Search for the cell housing the specified text and yield its [x, y] center coordinate. 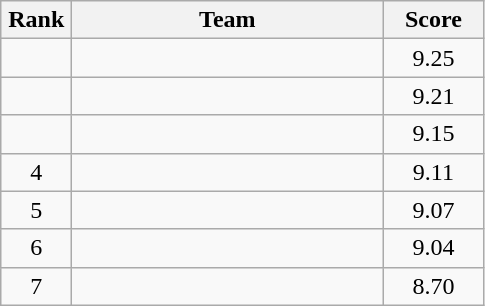
7 [36, 286]
6 [36, 248]
Score [434, 20]
9.04 [434, 248]
Rank [36, 20]
9.15 [434, 134]
8.70 [434, 286]
4 [36, 172]
Team [228, 20]
5 [36, 210]
9.11 [434, 172]
9.21 [434, 96]
9.07 [434, 210]
9.25 [434, 58]
